Scan for the cell matching the given text and deliver its (x, y) coordinate at center. 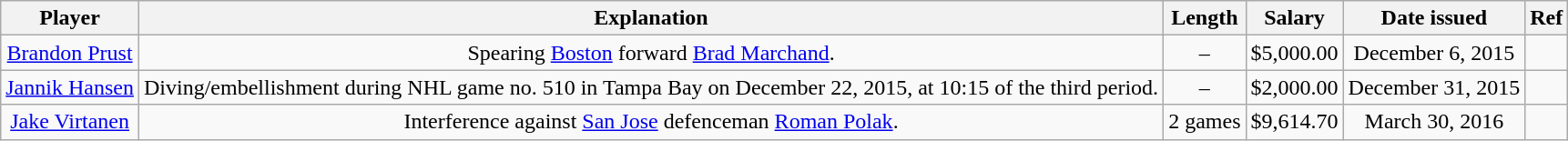
Length (1205, 18)
$2,000.00 (1295, 87)
Date issued (1434, 18)
Salary (1295, 18)
Player (70, 18)
$9,614.70 (1295, 122)
Diving/embellishment during NHL game no. 510 in Tampa Bay on December 22, 2015, at 10:15 of the third period. (650, 87)
Spearing Boston forward Brad Marchand. (650, 53)
March 30, 2016 (1434, 122)
$5,000.00 (1295, 53)
December 31, 2015 (1434, 87)
Ref (1546, 18)
Brandon Prust (70, 53)
December 6, 2015 (1434, 53)
2 games (1205, 122)
Jake Virtanen (70, 122)
Jannik Hansen (70, 87)
Interference against San Jose defenceman Roman Polak. (650, 122)
Explanation (650, 18)
